Provide the (X, Y) coordinate of the cell's center where the given text is located.  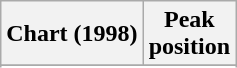
Chart (1998) (72, 34)
Peak position (189, 34)
